Scan for the cell matching the given text and deliver its (X, Y) coordinate at center. 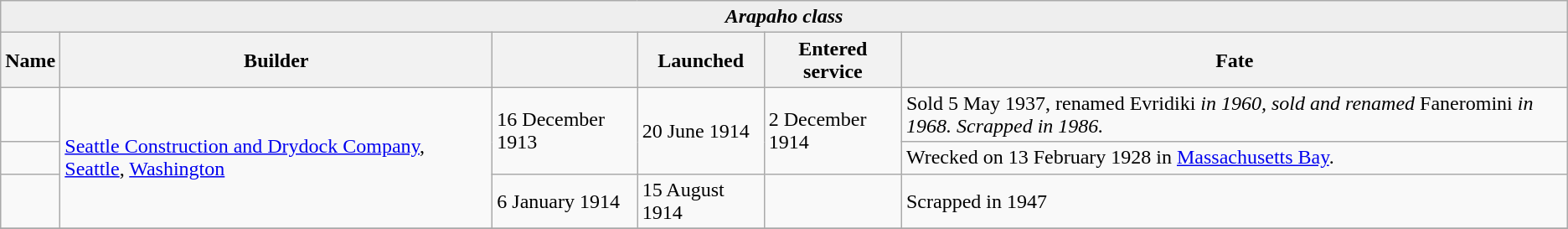
6 January 1914 (565, 201)
Sold 5 May 1937, renamed Evridiki in 1960, sold and renamed Faneromini in 1968. Scrapped in 1986. (1235, 114)
Launched (700, 60)
16 December 1913 (565, 131)
Builder (276, 60)
Fate (1235, 60)
Scrapped in 1947 (1235, 201)
15 August 1914 (700, 201)
Entered service (833, 60)
Name (30, 60)
20 June 1914 (700, 131)
Wrecked on 13 February 1928 in Massachusetts Bay. (1235, 158)
Arapaho class (784, 17)
2 December 1914 (833, 131)
Seattle Construction and Drydock Company, Seattle, Washington (276, 158)
